Detect which cell encompasses the target text, then output its (X, Y) center coordinate. 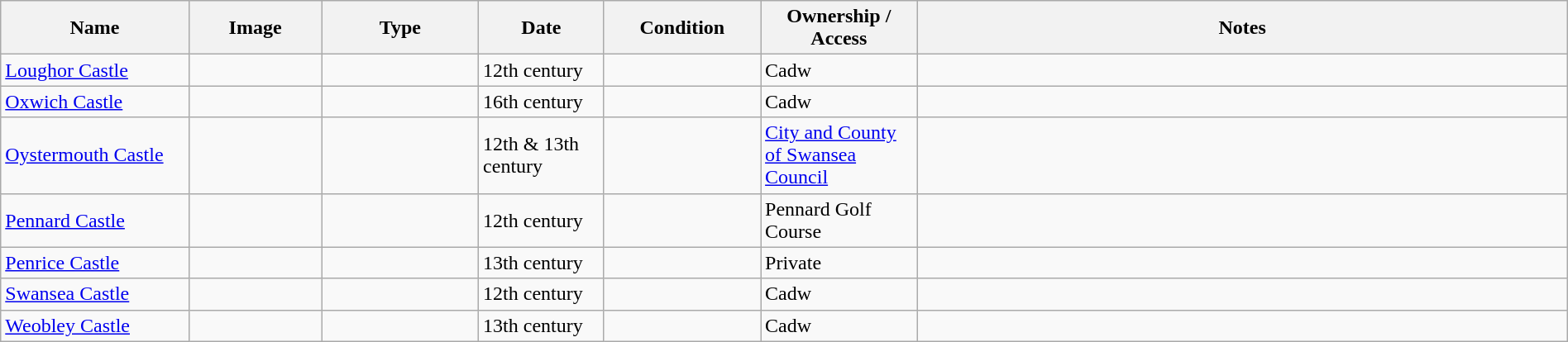
Image (255, 28)
Notes (1242, 28)
Loughor Castle (94, 70)
Swansea Castle (94, 294)
City and County of Swansea Council (839, 155)
Name (94, 28)
Pennard Castle (94, 220)
Private (839, 263)
Weobley Castle (94, 325)
Oystermouth Castle (94, 155)
Oxwich Castle (94, 102)
Pennard Golf Course (839, 220)
12th & 13th century (542, 155)
Type (400, 28)
Ownership / Access (839, 28)
Date (542, 28)
Penrice Castle (94, 263)
16th century (542, 102)
Condition (681, 28)
